Return the (x, y) coordinate for the center point of the cell that contains the specified text.  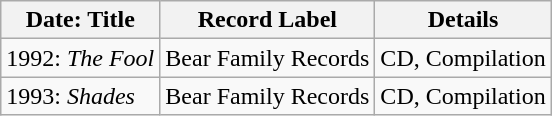
Date: Title (80, 20)
Record Label (268, 20)
1993: Shades (80, 96)
Details (463, 20)
1992: The Fool (80, 58)
